Search for the cell housing the specified text and yield its [x, y] center coordinate. 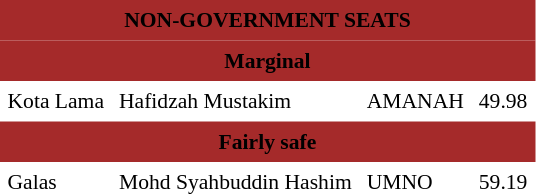
Marginal [268, 60]
49.98 [503, 101]
AMANAH [415, 101]
NON-GOVERNMENT SEATS [268, 20]
Kota Lama [56, 101]
Fairly safe [268, 141]
Hafidzah Mustakim [236, 101]
